Determine the (X, Y) coordinate at the center of the cell enclosing the given text.  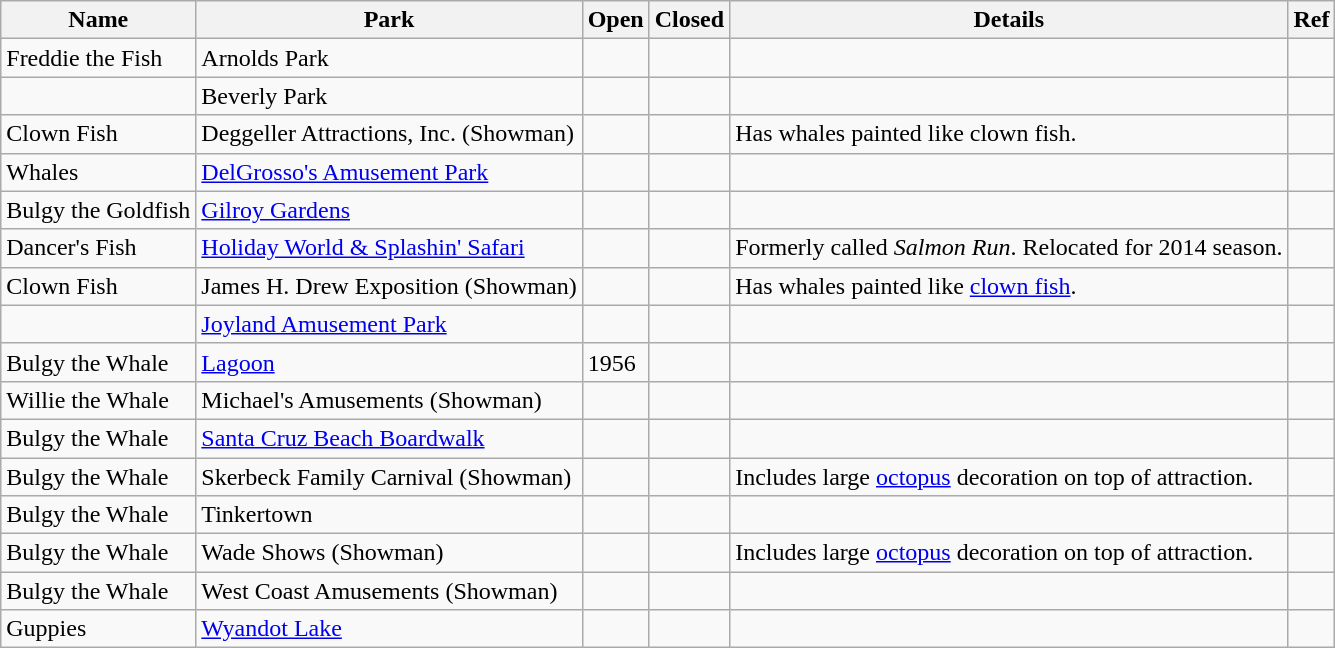
DelGrosso's Amusement Park (389, 172)
Guppies (98, 629)
Formerly called Salmon Run. Relocated for 2014 season. (1009, 248)
Beverly Park (389, 96)
Holiday World & Splashin' Safari (389, 248)
James H. Drew Exposition (Showman) (389, 286)
Ref (1312, 20)
Whales (98, 172)
Gilroy Gardens (389, 210)
Freddie the Fish (98, 58)
Details (1009, 20)
Arnolds Park (389, 58)
West Coast Amusements (Showman) (389, 591)
Deggeller Attractions, Inc. (Showman) (389, 134)
Wade Shows (Showman) (389, 553)
Open (616, 20)
1956 (616, 362)
Name (98, 20)
Willie the Whale (98, 400)
Park (389, 20)
Bulgy the Goldfish (98, 210)
Closed (689, 20)
Michael's Amusements (Showman) (389, 400)
Lagoon (389, 362)
Joyland Amusement Park (389, 324)
Skerbeck Family Carnival (Showman) (389, 477)
Tinkertown (389, 515)
Dancer's Fish (98, 248)
Santa Cruz Beach Boardwalk (389, 438)
Wyandot Lake (389, 629)
